Return (X, Y) of the center of cell containing provided text 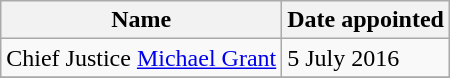
Date appointed (366, 20)
5 July 2016 (366, 58)
Chief Justice Michael Grant (142, 58)
Name (142, 20)
